Output the (X, Y) coordinate of the center of the cell containing the given text.  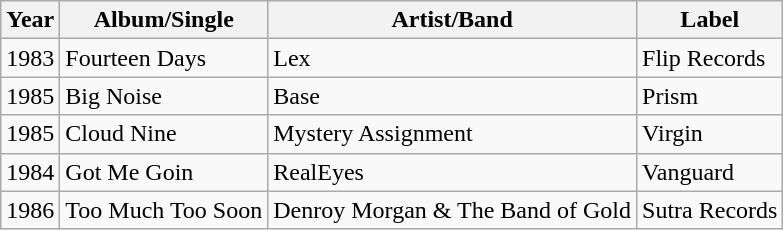
Lex (452, 58)
Virgin (710, 134)
Fourteen Days (164, 58)
Cloud Nine (164, 134)
Big Noise (164, 96)
1983 (30, 58)
Mystery Assignment (452, 134)
1986 (30, 210)
1984 (30, 172)
Too Much Too Soon (164, 210)
Got Me Goin (164, 172)
Sutra Records (710, 210)
Artist/Band (452, 20)
Base (452, 96)
Denroy Morgan & The Band of Gold (452, 210)
RealEyes (452, 172)
Flip Records (710, 58)
Vanguard (710, 172)
Year (30, 20)
Label (710, 20)
Prism (710, 96)
Album/Single (164, 20)
